Return the [X, Y] coordinate for the center point of the cell that contains the specified text.  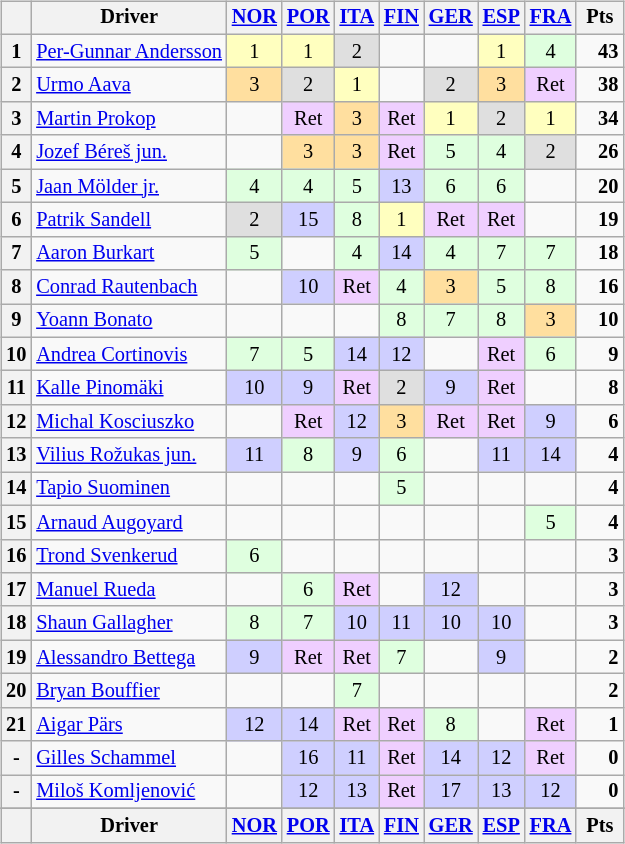
Patrik Sandell [129, 220]
Kalle Pinomäki [129, 388]
Jaan Mölder jr. [129, 186]
Andrea Cortinovis [129, 354]
Shaun Gallagher [129, 623]
Aigar Pärs [129, 724]
Tapio Suominen [129, 489]
Aaron Burkart [129, 253]
Bryan Bouffier [129, 691]
Jozef Béreš jun. [129, 152]
Michal Kosciuszko [129, 422]
34 [600, 119]
Trond Svenkerud [129, 556]
Vilius Rožukas jun. [129, 455]
Yoann Bonato [129, 321]
Gilles Schammel [129, 758]
Alessandro Bettega [129, 657]
Urmo Aava [129, 85]
Arnaud Augoyard [129, 522]
Per-Gunnar Andersson [129, 51]
43 [600, 51]
Miloš Komljenović [129, 792]
21 [16, 724]
Martin Prokop [129, 119]
26 [600, 152]
Conrad Rautenbach [129, 287]
38 [600, 85]
Manuel Rueda [129, 590]
